Determine the [X, Y] coordinate at the center of the cell enclosing the given text.  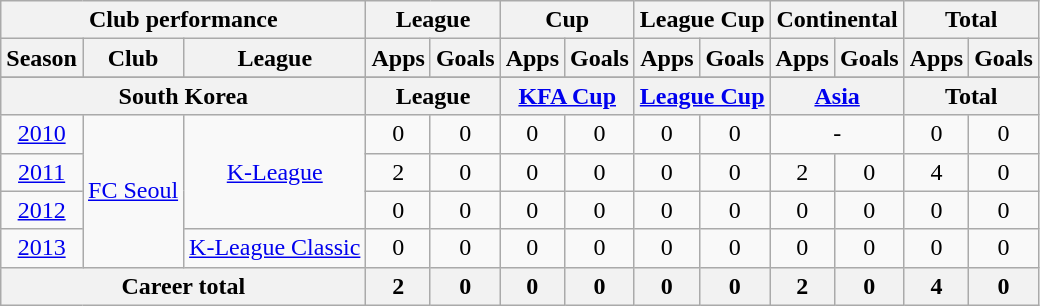
Continental [837, 20]
Season [42, 58]
Club performance [184, 20]
Asia [837, 96]
K-League Classic [275, 248]
Career total [184, 286]
2013 [42, 248]
2012 [42, 210]
Cup [567, 20]
KFA Cup [567, 96]
2011 [42, 172]
South Korea [184, 96]
K-League [275, 172]
Club [132, 58]
FC Seoul [132, 191]
2010 [42, 134]
- [837, 134]
